Identify which cell holds the provided text, then report its [x, y] central coordinate. 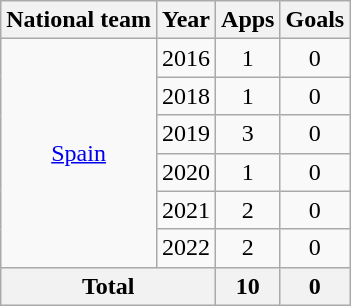
10 [248, 286]
2016 [186, 58]
Total [108, 286]
Apps [248, 20]
2019 [186, 134]
3 [248, 134]
National team [79, 20]
2021 [186, 210]
2018 [186, 96]
2020 [186, 172]
2022 [186, 248]
Year [186, 20]
Goals [315, 20]
Spain [79, 153]
